Capture the cell that displays the provided text and extract its (x, y) central coordinate. 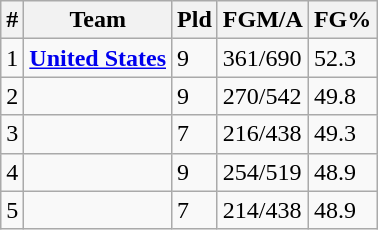
Team (98, 20)
4 (12, 172)
49.8 (342, 96)
361/690 (262, 58)
3 (12, 134)
FGM/A (262, 20)
5 (12, 210)
270/542 (262, 96)
49.3 (342, 134)
52.3 (342, 58)
2 (12, 96)
Pld (195, 20)
# (12, 20)
254/519 (262, 172)
United States (98, 58)
FG% (342, 20)
1 (12, 58)
214/438 (262, 210)
216/438 (262, 134)
